From the cell containing the given text, extract its center point as (X, Y) coordinate. 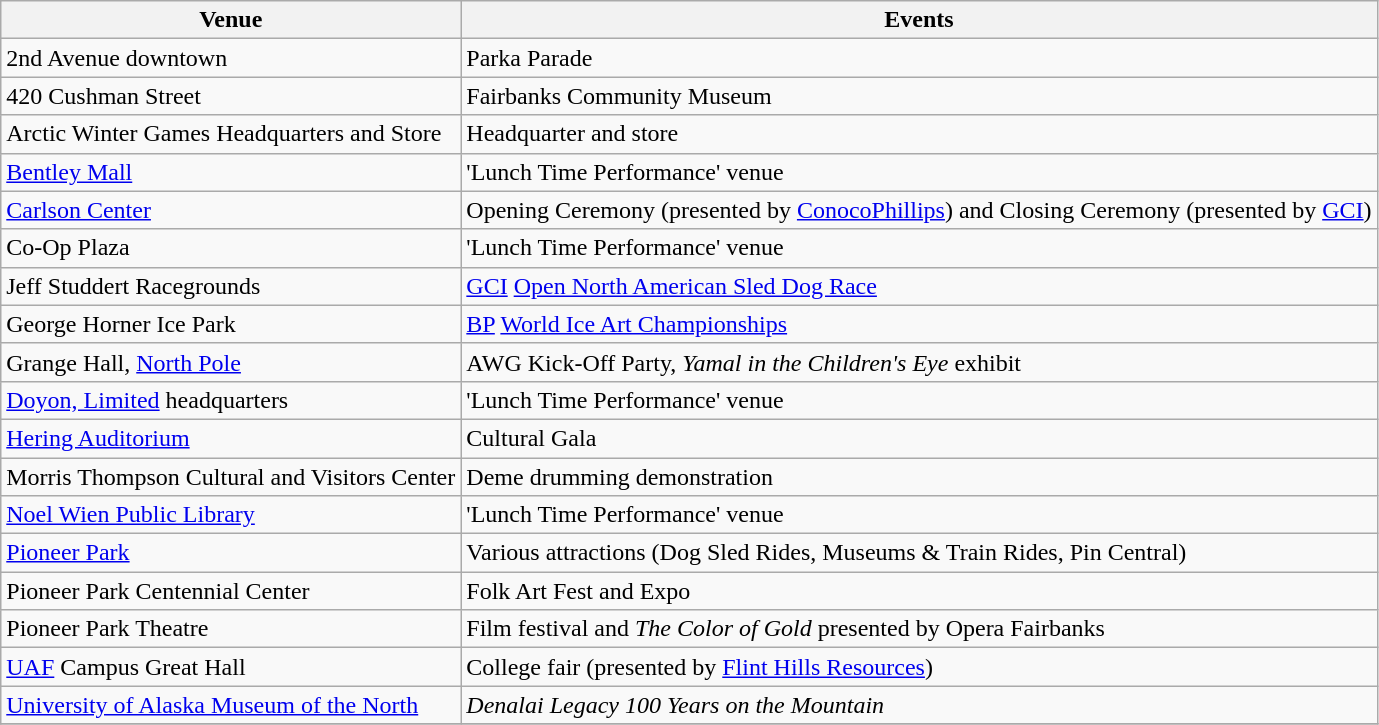
Pioneer Park (231, 553)
Various attractions (Dog Sled Rides, Museums & Train Rides, Pin Central) (919, 553)
George Horner Ice Park (231, 324)
Fairbanks Community Museum (919, 96)
Film festival and The Color of Gold presented by Opera Fairbanks (919, 629)
Doyon, Limited headquarters (231, 400)
Arctic Winter Games Headquarters and Store (231, 134)
420 Cushman Street (231, 96)
Pioneer Park Theatre (231, 629)
Grange Hall, North Pole (231, 362)
Jeff Studdert Racegrounds (231, 286)
Deme drumming demonstration (919, 477)
Co-Op Plaza (231, 248)
UAF Campus Great Hall (231, 667)
Opening Ceremony (presented by ConocoPhillips) and Closing Ceremony (presented by GCI) (919, 210)
Morris Thompson Cultural and Visitors Center (231, 477)
Headquarter and store (919, 134)
Hering Auditorium (231, 438)
BP World Ice Art Championships (919, 324)
Pioneer Park Centennial Center (231, 591)
Bentley Mall (231, 172)
College fair (presented by Flint Hills Resources) (919, 667)
GCI Open North American Sled Dog Race (919, 286)
2nd Avenue downtown (231, 58)
AWG Kick-Off Party, Yamal in the Children's Eye exhibit (919, 362)
Denalai Legacy 100 Years on the Mountain (919, 705)
Carlson Center (231, 210)
University of Alaska Museum of the North (231, 705)
Folk Art Fest and Expo (919, 591)
Parka Parade (919, 58)
Cultural Gala (919, 438)
Noel Wien Public Library (231, 515)
Venue (231, 20)
Events (919, 20)
